Determine the [x, y] coordinate at the center of the cell enclosing the given text.  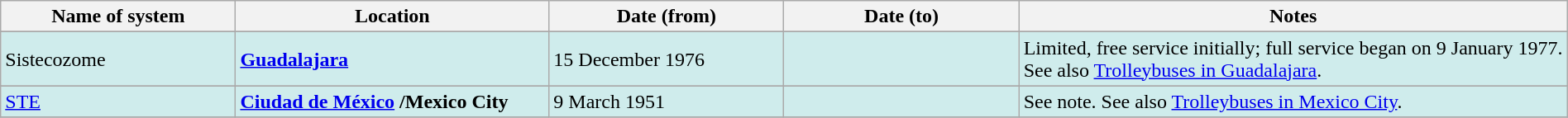
15 December 1976 [667, 59]
Sistecozome [118, 59]
See note. See also Trolleybuses in Mexico City. [1293, 101]
Date (to) [901, 17]
Limited, free service initially; full service began on 9 January 1977. See also Trolleybuses in Guadalajara. [1293, 59]
Guadalajara [392, 59]
Location [392, 17]
Date (from) [667, 17]
Notes [1293, 17]
Ciudad de México /Mexico City [392, 101]
Name of system [118, 17]
STE [118, 101]
9 March 1951 [667, 101]
